Search for the cell housing the specified text and yield its [X, Y] center coordinate. 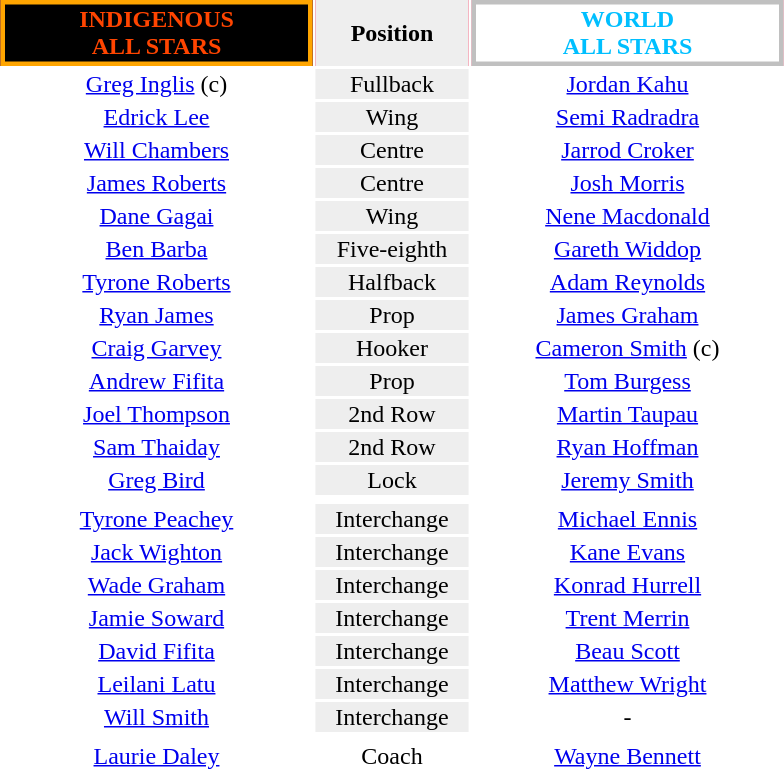
Trent Merrin [628, 618]
Jarrod Croker [628, 150]
Wade Graham [156, 585]
Matthew Wright [628, 684]
Will Smith [156, 717]
Andrew Fifita [156, 381]
Sam Thaiday [156, 447]
Fullback [392, 84]
James Graham [628, 315]
Dane Gagai [156, 216]
Konrad Hurrell [628, 585]
Lock [392, 480]
- [628, 717]
Halfback [392, 282]
Semi Radradra [628, 117]
Jamie Soward [156, 618]
Position [392, 33]
Joel Thompson [156, 414]
Greg Inglis (c) [156, 84]
Greg Bird [156, 480]
Adam Reynolds [628, 282]
Will Chambers [156, 150]
Leilani Latu [156, 684]
Nene Macdonald [628, 216]
Jordan Kahu [628, 84]
Five-eighth [392, 249]
WORLDALL STARS [628, 33]
Jeremy Smith [628, 480]
Kane Evans [628, 552]
Josh Morris [628, 183]
Tom Burgess [628, 381]
Martin Taupau [628, 414]
Cameron Smith (c) [628, 348]
INDIGENOUS ALL STARS [156, 33]
Tyrone Peachey [156, 519]
Hooker [392, 348]
Jack Wighton [156, 552]
Gareth Widdop [628, 249]
David Fifita [156, 651]
Craig Garvey [156, 348]
Ben Barba [156, 249]
Tyrone Roberts [156, 282]
James Roberts [156, 183]
Beau Scott [628, 651]
Ryan James [156, 315]
Ryan Hoffman [628, 447]
Edrick Lee [156, 117]
Michael Ennis [628, 519]
